Find where the given text appears and provide that cell's center as (x, y) coordinate. 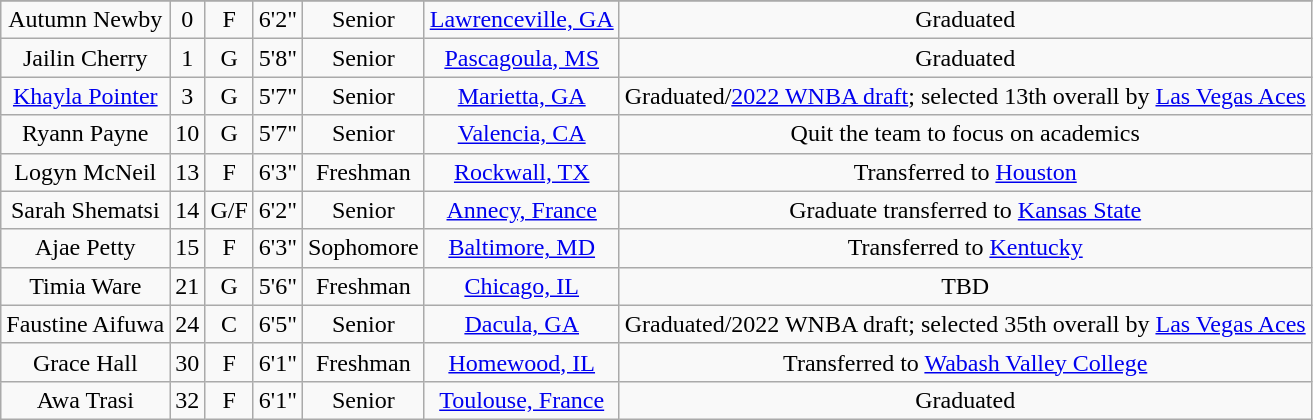
32 (188, 400)
Quit the team to focus on academics (965, 134)
5'6" (278, 286)
24 (188, 324)
C (229, 324)
Sophomore (363, 248)
Grace Hall (86, 362)
Autumn Newby (86, 20)
Sarah Shematsi (86, 210)
Annecy, France (522, 210)
Valencia, CA (522, 134)
Homewood, IL (522, 362)
Chicago, IL (522, 286)
1 (188, 58)
Graduated/2022 WNBA draft; selected 35th overall by Las Vegas Aces (965, 324)
Khayla Pointer (86, 96)
Jailin Cherry (86, 58)
Toulouse, France (522, 400)
Transferred to Wabash Valley College (965, 362)
Dacula, GA (522, 324)
Transferred to Houston (965, 172)
30 (188, 362)
Lawrenceville, GA (522, 20)
Ajae Petty (86, 248)
3 (188, 96)
Logyn McNeil (86, 172)
Ryann Payne (86, 134)
Graduated/2022 WNBA draft; selected 13th overall by Las Vegas Aces (965, 96)
10 (188, 134)
15 (188, 248)
Graduate transferred to Kansas State (965, 210)
G/F (229, 210)
0 (188, 20)
Marietta, GA (522, 96)
6'5" (278, 324)
Faustine Aifuwa (86, 324)
14 (188, 210)
Transferred to Kentucky (965, 248)
Awa Trasi (86, 400)
Baltimore, MD (522, 248)
5'8" (278, 58)
Rockwall, TX (522, 172)
TBD (965, 286)
21 (188, 286)
13 (188, 172)
Pascagoula, MS (522, 58)
Timia Ware (86, 286)
